Determine the [X, Y] coordinate at the center of the cell enclosing the given text.  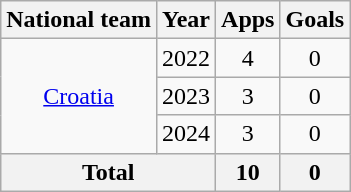
National team [79, 20]
Apps [248, 20]
2023 [186, 96]
2024 [186, 134]
Croatia [79, 96]
Total [108, 172]
10 [248, 172]
2022 [186, 58]
Goals [315, 20]
4 [248, 58]
Year [186, 20]
